Scan for the cell matching the given text and deliver its (x, y) coordinate at center. 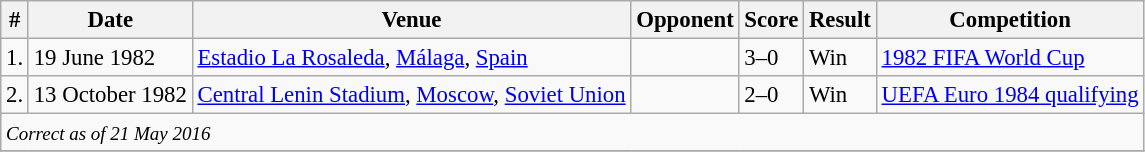
Date (110, 20)
Score (772, 20)
1. (15, 58)
3–0 (772, 58)
Correct as of 21 May 2016 (572, 133)
Central Lenin Stadium, Moscow, Soviet Union (412, 95)
Result (840, 20)
Competition (1010, 20)
Venue (412, 20)
2. (15, 95)
13 October 1982 (110, 95)
Opponent (685, 20)
19 June 1982 (110, 58)
UEFA Euro 1984 qualifying (1010, 95)
2–0 (772, 95)
1982 FIFA World Cup (1010, 58)
# (15, 20)
Estadio La Rosaleda, Málaga, Spain (412, 58)
